Extract the [x, y] coordinate from the center of the cell holding the provided text.  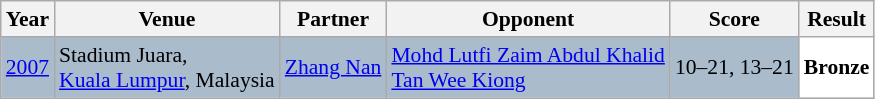
Year [28, 19]
Score [734, 19]
Mohd Lutfi Zaim Abdul Khalid Tan Wee Kiong [528, 68]
Result [837, 19]
Opponent [528, 19]
10–21, 13–21 [734, 68]
2007 [28, 68]
Stadium Juara,Kuala Lumpur, Malaysia [167, 68]
Partner [334, 19]
Bronze [837, 68]
Zhang Nan [334, 68]
Venue [167, 19]
